Find where the given text appears and provide that cell's center as (X, Y) coordinate. 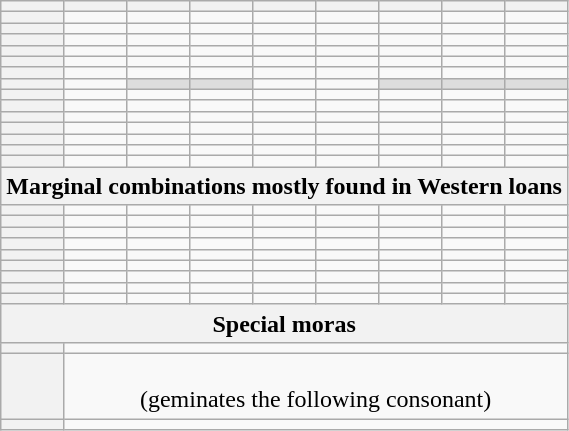
Special moras (284, 323)
(geminates the following consonant) (316, 386)
Marginal combinations mostly found in Western loans (284, 186)
